For the text-containing cell, return its midpoint in (x, y) coordinate format. 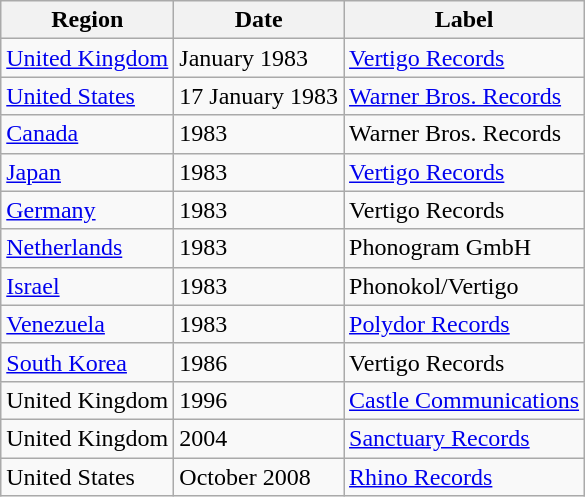
17 January 1983 (259, 96)
Canada (88, 134)
Date (259, 20)
Phonokol/Vertigo (464, 286)
Rhino Records (464, 477)
South Korea (88, 362)
Label (464, 20)
October 2008 (259, 477)
2004 (259, 438)
Phonogram GmbH (464, 248)
Germany (88, 210)
Israel (88, 286)
Venezuela (88, 324)
Netherlands (88, 248)
Polydor Records (464, 324)
January 1983 (259, 58)
Region (88, 20)
Sanctuary Records (464, 438)
1996 (259, 400)
Castle Communications (464, 400)
1986 (259, 362)
Japan (88, 172)
